Capture the cell that displays the provided text and extract its (X, Y) central coordinate. 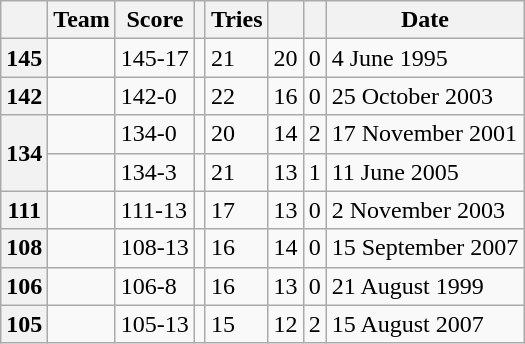
105 (24, 324)
Tries (236, 20)
134-0 (154, 134)
Team (82, 20)
108 (24, 248)
111 (24, 210)
22 (236, 96)
2 November 2003 (425, 210)
21 August 1999 (425, 286)
106-8 (154, 286)
134 (24, 153)
15 (236, 324)
15 September 2007 (425, 248)
1 (314, 172)
17 November 2001 (425, 134)
145-17 (154, 58)
142-0 (154, 96)
134-3 (154, 172)
15 August 2007 (425, 324)
105-13 (154, 324)
4 June 1995 (425, 58)
11 June 2005 (425, 172)
Score (154, 20)
142 (24, 96)
17 (236, 210)
Date (425, 20)
108-13 (154, 248)
12 (286, 324)
145 (24, 58)
25 October 2003 (425, 96)
106 (24, 286)
111-13 (154, 210)
